Output the [X, Y] coordinate of the center of the cell containing the given text.  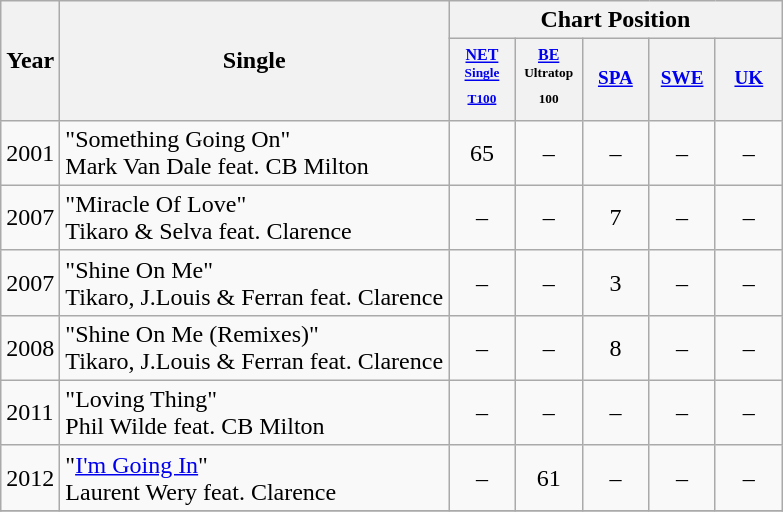
2012 [30, 478]
"Something Going On"Mark Van Dale feat. CB Milton [254, 152]
NETSingle T100 [482, 80]
SPA [616, 80]
8 [616, 348]
2001 [30, 152]
Chart Position [616, 20]
Single [254, 60]
7 [616, 218]
"Shine On Me"Tikaro, J.Louis & Ferran feat. Clarence [254, 282]
2011 [30, 412]
"Miracle Of Love"Tikaro & Selva feat. Clarence [254, 218]
BEUltratop 100 [548, 80]
65 [482, 152]
"I'm Going In"Laurent Wery feat. Clarence [254, 478]
61 [548, 478]
"Shine On Me (Remixes)"Tikaro, J.Louis & Ferran feat. Clarence [254, 348]
UK [748, 80]
"Loving Thing"Phil Wilde feat. CB Milton [254, 412]
SWE [682, 80]
2008 [30, 348]
3 [616, 282]
Year [30, 60]
